Identify which cell holds the provided text, then report its (x, y) central coordinate. 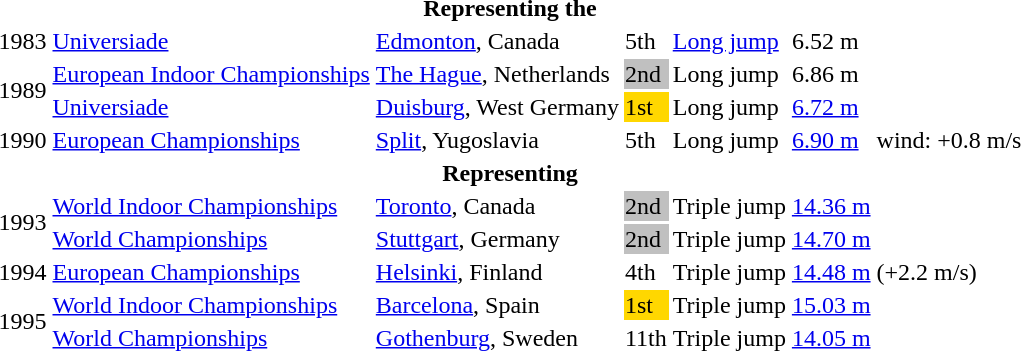
14.70 m (831, 239)
14.36 m (831, 206)
Barcelona, Spain (497, 305)
6.90 m (831, 140)
Toronto, Canada (497, 206)
World Championships (211, 239)
The Hague, Netherlands (497, 74)
Split, Yugoslavia (497, 140)
15.03 m (831, 305)
14.48 m (831, 272)
6.72 m (831, 107)
4th (646, 272)
Duisburg, West Germany (497, 107)
6.52 m (831, 41)
Edmonton, Canada (497, 41)
European Indoor Championships (211, 74)
Helsinki, Finland (497, 272)
Stuttgart, Germany (497, 239)
6.86 m (831, 74)
